Capture the cell that displays the provided text and extract its [x, y] central coordinate. 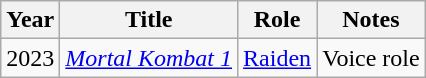
Mortal Kombat 1 [149, 58]
Voice role [372, 58]
2023 [30, 58]
Title [149, 20]
Notes [372, 20]
Year [30, 20]
Raiden [278, 58]
Role [278, 20]
